Detect which cell encompasses the target text, then output its (X, Y) center coordinate. 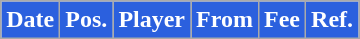
Fee (282, 20)
From (225, 20)
Pos. (86, 20)
Ref. (332, 20)
Player (152, 20)
Date (30, 20)
